Identify which cell holds the provided text, then report its [x, y] central coordinate. 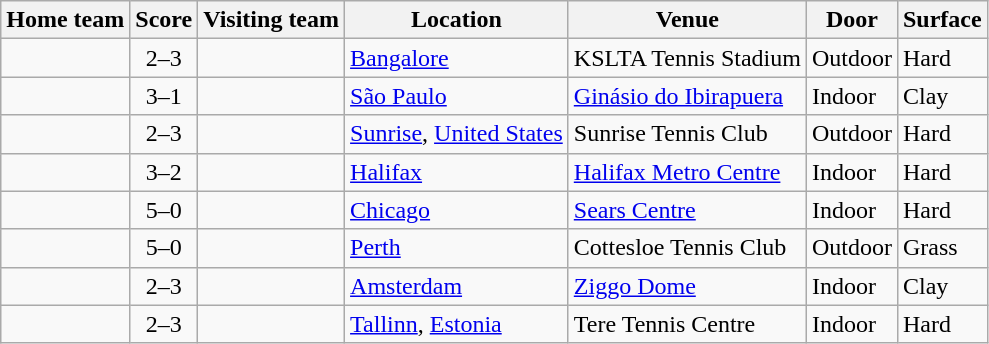
Surface [942, 20]
Grass [942, 248]
Sears Centre [687, 210]
Sunrise Tennis Club [687, 134]
Location [457, 20]
Venue [687, 20]
Amsterdam [457, 286]
3–2 [164, 172]
Sunrise, United States [457, 134]
Cottesloe Tennis Club [687, 248]
Home team [66, 20]
Tallinn, Estonia [457, 324]
Visiting team [272, 20]
São Paulo [457, 96]
Chicago [457, 210]
Halifax [457, 172]
Bangalore [457, 58]
Score [164, 20]
Perth [457, 248]
KSLTA Tennis Stadium [687, 58]
Halifax Metro Centre [687, 172]
Door [852, 20]
Tere Tennis Centre [687, 324]
Ziggo Dome [687, 286]
3–1 [164, 96]
Ginásio do Ibirapuera [687, 96]
